Identify which cell holds the provided text, then report its (X, Y) central coordinate. 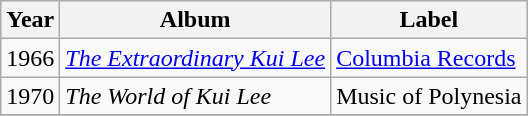
Year (30, 20)
1966 (30, 58)
Music of Polynesia (429, 96)
Columbia Records (429, 58)
The Extraordinary Kui Lee (196, 58)
Label (429, 20)
Album (196, 20)
1970 (30, 96)
The World of Kui Lee (196, 96)
